Determine the [x, y] coordinate at the center of the cell enclosing the given text.  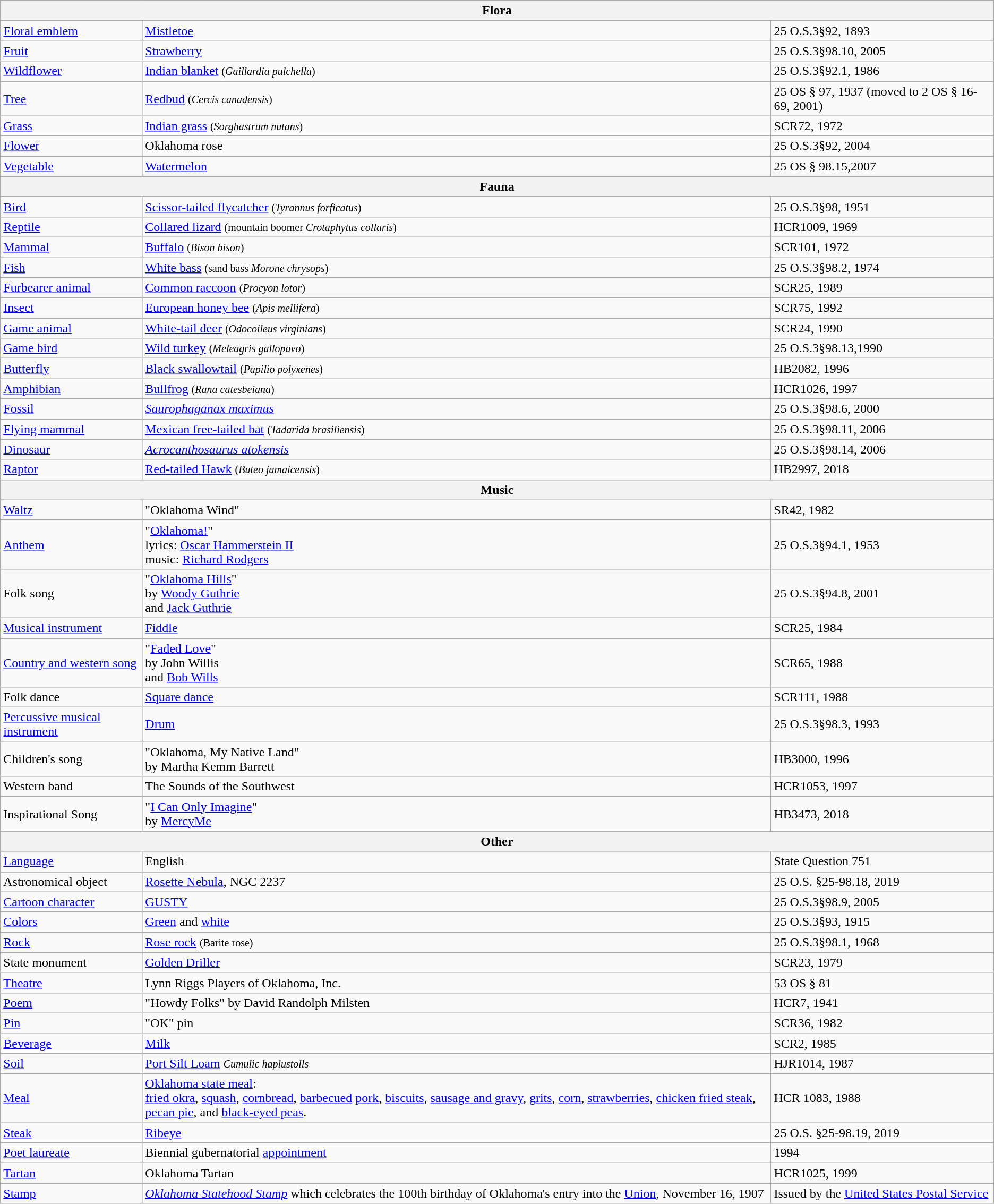
Game animal [71, 328]
Black swallowtail (Papilio polyxenes) [457, 369]
Fish [71, 267]
Inspirational Song [71, 814]
"Oklahoma Wind" [457, 510]
Mistletoe [457, 31]
HCR1025, 1999 [882, 1173]
Colors [71, 922]
Bird [71, 207]
Square dance [457, 697]
Watermelon [457, 166]
25 OS § 98.15,2007 [882, 166]
Wild turkey (Meleagris gallopavo) [457, 348]
25 O.S.3§98.14, 2006 [882, 449]
Meal [71, 1098]
Game bird [71, 348]
25 O.S.3§98.10, 2005 [882, 51]
English [457, 861]
Issued by the United States Postal Service [882, 1193]
Astronomical object [71, 882]
Fauna [497, 186]
"OK" pin [457, 1023]
GUSTY [457, 902]
HB2997, 2018 [882, 469]
Folk dance [71, 697]
Theatre [71, 983]
Port Silt Loam Cumulic haplustolls [457, 1064]
Poem [71, 1003]
25 O.S.3§92, 1893 [882, 31]
Oklahoma Statehood Stamp which celebrates the 100th birthday of Oklahoma's entry into the Union, November 16, 1907 [457, 1193]
"Oklahoma Hills"by Woody Guthrieand Jack Guthrie [457, 593]
Rose rock (Barite rose) [457, 942]
25 O.S.3§98.13,1990 [882, 348]
Vegetable [71, 166]
Cartoon character [71, 902]
Insect [71, 308]
Common raccoon (Procyon lotor) [457, 288]
Biennial gubernatorial appointment [457, 1153]
Wildflower [71, 71]
Furbearer animal [71, 288]
Beverage [71, 1044]
25 O.S.3§98.11, 2006 [882, 429]
SCR111, 1988 [882, 697]
25 O.S.3§93, 1915 [882, 922]
Scissor-tailed flycatcher (Tyrannus forficatus) [457, 207]
HB3000, 1996 [882, 759]
HCR1009, 1969 [882, 227]
25 O.S.3§98.1, 1968 [882, 942]
Steak [71, 1133]
Collared lizard (mountain boomer Crotaphytus collaris) [457, 227]
25 O.S. §25-98.18, 2019 [882, 882]
SCR23, 1979 [882, 962]
"I Can Only Imagine"by MercyMe [457, 814]
25 O.S. §25-98.19, 2019 [882, 1133]
Red-tailed Hawk (Buteo jamaicensis) [457, 469]
SCR65, 1988 [882, 663]
Music [497, 490]
Floral emblem [71, 31]
HCR1053, 1997 [882, 787]
Strawberry [457, 51]
Fiddle [457, 628]
Redbud (Cercis canadensis) [457, 99]
HCR 1083, 1988 [882, 1098]
Tree [71, 99]
The Sounds of the Southwest [457, 787]
HB3473, 2018 [882, 814]
Lynn Riggs Players of Oklahoma, Inc. [457, 983]
"Oklahoma!"lyrics: Oscar Hammerstein IImusic: Richard Rodgers [457, 544]
Tartan [71, 1173]
"Howdy Folks" by David Randolph Milsten [457, 1003]
HB2082, 1996 [882, 369]
Fossil [71, 409]
SCR2, 1985 [882, 1044]
HCR7, 1941 [882, 1003]
Rosette Nebula, NGC 2237 [457, 882]
1994 [882, 1153]
Indian grass (Sorghastrum nutans) [457, 126]
Stamp [71, 1193]
Amphibian [71, 389]
Other [497, 841]
White bass (sand bass Morone chrysops) [457, 267]
Language [71, 861]
Golden Driller [457, 962]
Oklahoma rose [457, 146]
25 O.S.3§94.8, 2001 [882, 593]
Reptile [71, 227]
Western band [71, 787]
Fruit [71, 51]
Buffalo (Bison bison) [457, 247]
SCR75, 1992 [882, 308]
Raptor [71, 469]
Percussive musical instrument [71, 724]
Butterfly [71, 369]
State Question 751 [882, 861]
Bullfrog (Rana catesbeiana) [457, 389]
Oklahoma Tartan [457, 1173]
Ribeye [457, 1133]
Waltz [71, 510]
HCR1026, 1997 [882, 389]
SCR25, 1984 [882, 628]
Musical instrument [71, 628]
25 OS § 97, 1937 (moved to 2 OS § 16-69, 2001) [882, 99]
Mammal [71, 247]
"Oklahoma, My Native Land"by Martha Kemm Barrett [457, 759]
Flying mammal [71, 429]
Rock [71, 942]
"Faded Love"by John Willisand Bob Wills [457, 663]
Country and western song [71, 663]
Grass [71, 126]
25 O.S.3§98, 1951 [882, 207]
Dinosaur [71, 449]
Children's song [71, 759]
Flower [71, 146]
Drum [457, 724]
25 O.S.3§98.6, 2000 [882, 409]
SCR72, 1972 [882, 126]
Poet laureate [71, 1153]
SCR36, 1982 [882, 1023]
SCR101, 1972 [882, 247]
25 O.S.3§92, 2004 [882, 146]
Folk song [71, 593]
53 OS § 81 [882, 983]
Indian blanket (Gaillardia pulchella) [457, 71]
Soil [71, 1064]
Pin [71, 1023]
Green and white [457, 922]
25 O.S.3§98.2, 1974 [882, 267]
Milk [457, 1044]
25 O.S.3§94.1, 1953 [882, 544]
25 O.S.3§92.1, 1986 [882, 71]
Acrocanthosaurus atokensis [457, 449]
European honey bee (Apis mellifera) [457, 308]
SR42, 1982 [882, 510]
25 O.S.3§98.3, 1993 [882, 724]
White-tail deer (Odocoileus virginians) [457, 328]
State monument [71, 962]
25 O.S.3§98.9, 2005 [882, 902]
Anthem [71, 544]
Mexican free-tailed bat (Tadarida brasiliensis) [457, 429]
SCR24, 1990 [882, 328]
HJR1014, 1987 [882, 1064]
Saurophaganax maximus [457, 409]
Flora [497, 11]
SCR25, 1989 [882, 288]
